Return the [x, y] coordinate for the center point of the cell that contains the specified text.  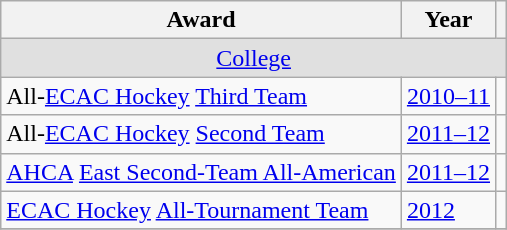
AHCA East Second-Team All-American [202, 172]
ECAC Hockey All-Tournament Team [202, 210]
2010–11 [448, 96]
All-ECAC Hockey Third Team [202, 96]
College [254, 58]
2012 [448, 210]
Year [448, 20]
Award [202, 20]
All-ECAC Hockey Second Team [202, 134]
